For the text-containing cell, return its midpoint in [x, y] coordinate format. 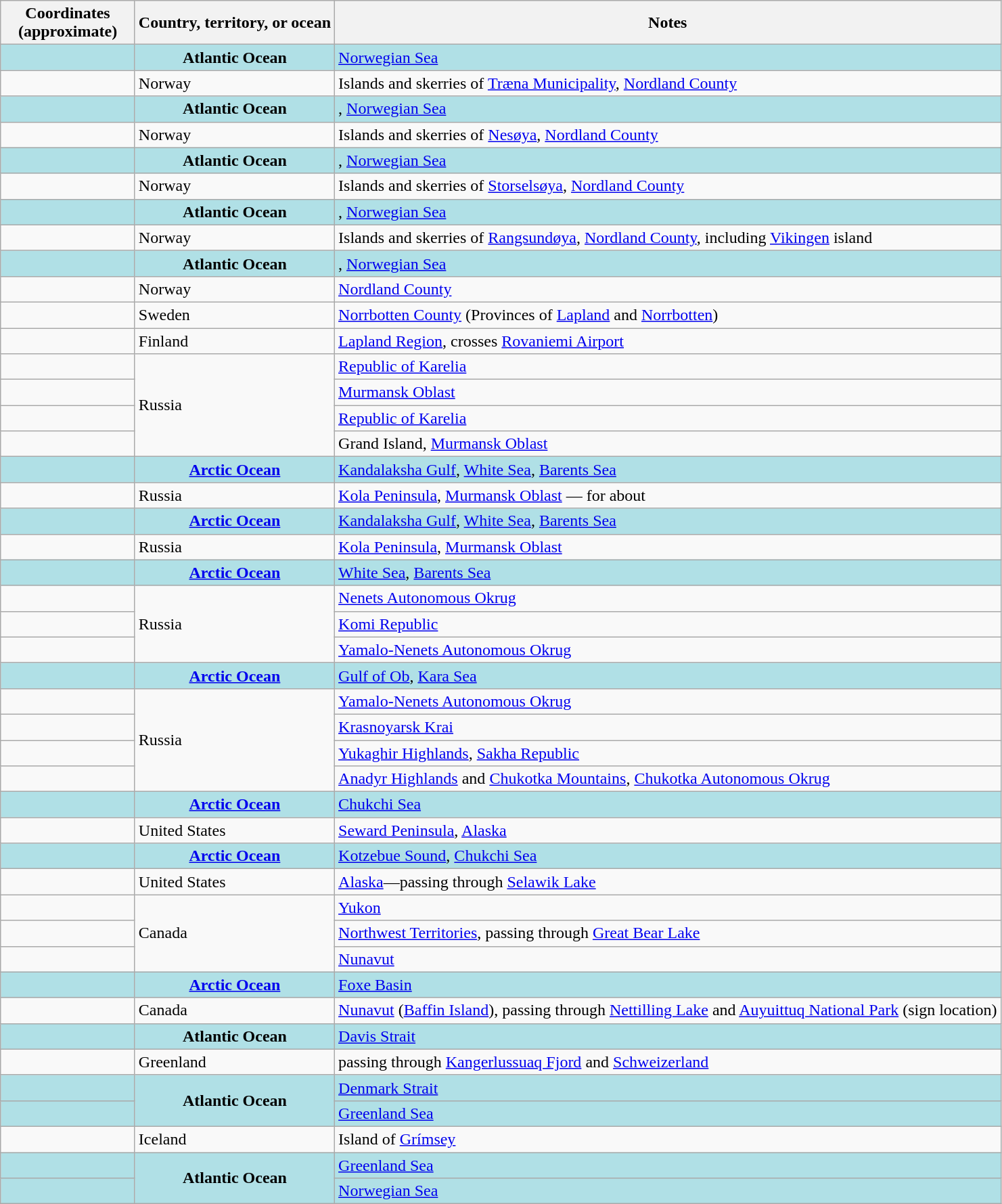
Coordinates(approximate) [68, 23]
Country, territory, or ocean [234, 23]
Greenland [234, 1062]
Sweden [234, 315]
Kola Peninsula, Murmansk Oblast [668, 547]
Nunavut [668, 959]
White Sea, Barents Sea [668, 573]
Kola Peninsula, Murmansk Oblast — for about [668, 495]
Islands and skerries of Storselsøya, Nordland County [668, 186]
Anadyr Highlands and Chukotka Mountains, Chukotka Autonomous Okrug [668, 779]
Northwest Territories, passing through Great Bear Lake [668, 933]
Komi Republic [668, 624]
Alaska—passing through Selawik Lake [668, 882]
passing through Kangerlussuaq Fjord and Schweizerland [668, 1062]
Murmansk Oblast [668, 393]
Nunavut (Baffin Island), passing through Nettilling Lake and Auyuittuq National Park (sign location) [668, 1010]
Islands and skerries of Træna Municipality, Nordland County [668, 83]
Norrbotten County (Provinces of Lapland and Norrbotten) [668, 315]
Iceland [234, 1139]
Island of Grímsey [668, 1139]
Notes [668, 23]
Finland [234, 340]
Krasnoyarsk Krai [668, 727]
Grand Island, Murmansk Oblast [668, 444]
Nordland County [668, 289]
Yukaghir Highlands, Sakha Republic [668, 753]
Davis Strait [668, 1036]
Seward Peninsula, Alaska [668, 830]
Kotzebue Sound, Chukchi Sea [668, 856]
Islands and skerries of Rangsundøya, Nordland County, including Vikingen island [668, 238]
Islands and skerries of Nesøya, Nordland County [668, 135]
Foxe Basin [668, 985]
Yukon [668, 908]
Nenets Autonomous Okrug [668, 598]
Gulf of Ob, Kara Sea [668, 675]
Lapland Region, crosses Rovaniemi Airport [668, 340]
Chukchi Sea [668, 805]
Denmark Strait [668, 1088]
